Return [x, y] of the center of cell containing provided text 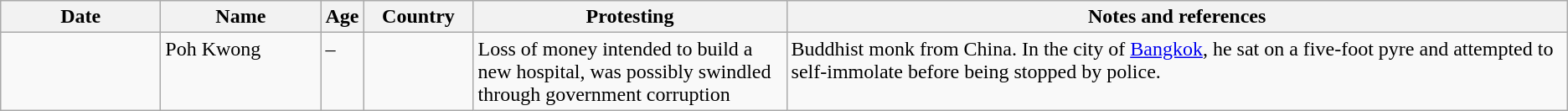
Poh Kwong [241, 71]
Loss of money intended to build a new hospital, was possibly swindled through government corruption [630, 71]
Date [80, 17]
Name [241, 17]
Protesting [630, 17]
Buddhist monk from China. In the city of Bangkok, he sat on a five-foot pyre and attempted to self-immolate before being stopped by police. [1177, 71]
Age [342, 17]
Country [419, 17]
– [342, 71]
Notes and references [1177, 17]
